Return the (x, y) coordinate for the center point of the cell that contains the specified text.  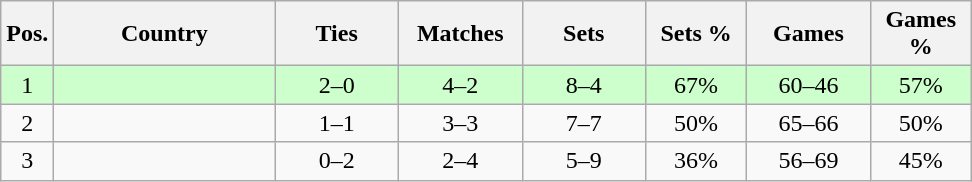
2 (28, 123)
Games (809, 34)
7–7 (584, 123)
56–69 (809, 161)
5–9 (584, 161)
0–2 (337, 161)
4–2 (460, 85)
Country (164, 34)
2–4 (460, 161)
1 (28, 85)
Matches (460, 34)
Sets % (696, 34)
65–66 (809, 123)
Games % (920, 34)
67% (696, 85)
Sets (584, 34)
3–3 (460, 123)
3 (28, 161)
1–1 (337, 123)
2–0 (337, 85)
8–4 (584, 85)
45% (920, 161)
Pos. (28, 34)
57% (920, 85)
60–46 (809, 85)
36% (696, 161)
Ties (337, 34)
